Pinpoint the cell where the given text exists, returning its (X, Y) midpoint coordinate. 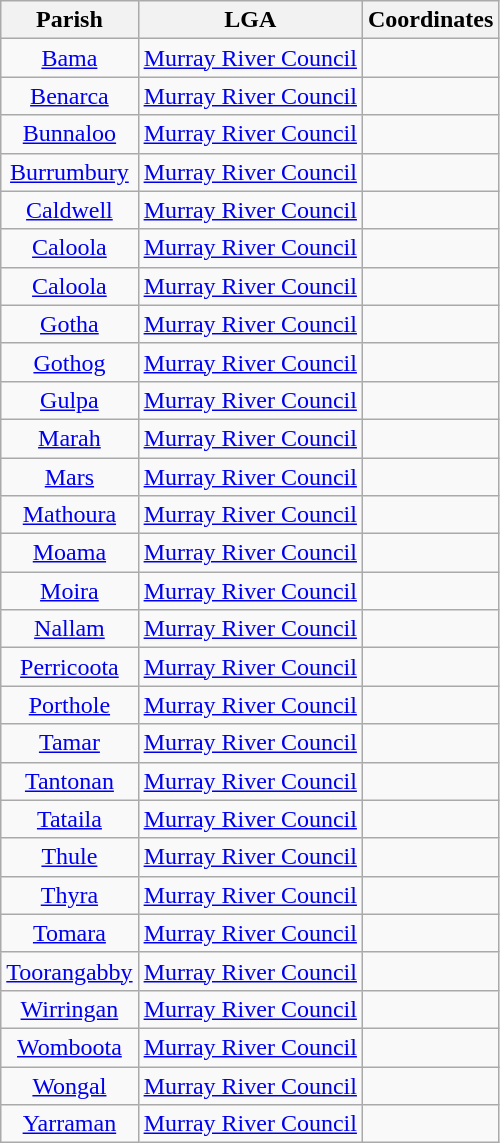
Benarca (70, 96)
Womboota (70, 1047)
Burrumbury (70, 172)
Gotha (70, 324)
Coordinates (430, 20)
Yarraman (70, 1124)
Wongal (70, 1085)
Toorangabby (70, 971)
Tantonan (70, 781)
Tataila (70, 819)
Gothog (70, 362)
Nallam (70, 629)
Mars (70, 477)
Gulpa (70, 400)
Porthole (70, 705)
Caldwell (70, 210)
Bama (70, 58)
Tomara (70, 933)
Thyra (70, 895)
Tamar (70, 743)
Marah (70, 438)
Wirringan (70, 1009)
Bunnaloo (70, 134)
Perricoota (70, 667)
Moira (70, 591)
Parish (70, 20)
Thule (70, 857)
Mathoura (70, 515)
LGA (250, 20)
Moama (70, 553)
